Determine the [x, y] coordinate at the center of the cell enclosing the given text.  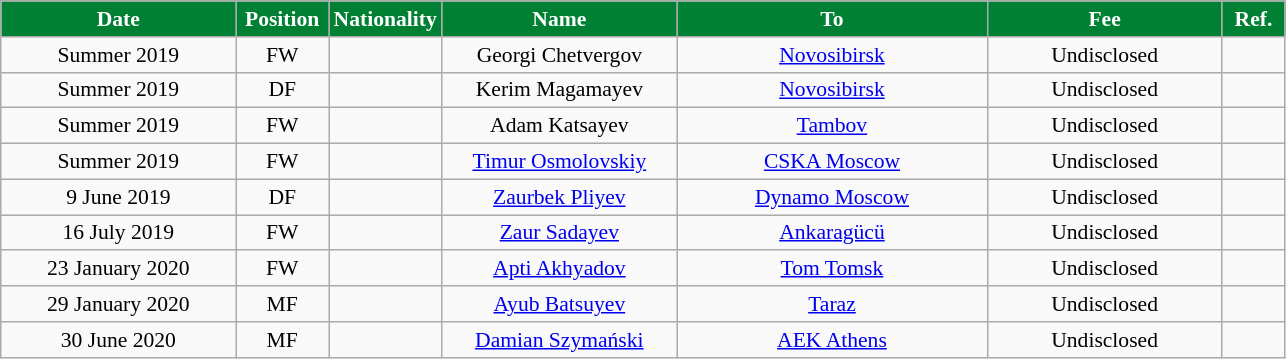
Position [282, 19]
16 July 2019 [118, 233]
Timur Osmolovskiy [560, 162]
Zaur Sadayev [560, 233]
Ayub Batsuyev [560, 304]
Tom Tomsk [832, 269]
Georgi Chetvergov [560, 55]
Adam Katsayev [560, 126]
Apti Akhyadov [560, 269]
Ankaragücü [832, 233]
Taraz [832, 304]
Nationality [384, 19]
To [832, 19]
Fee [1104, 19]
AEK Athens [832, 340]
Dynamo Moscow [832, 197]
Name [560, 19]
23 January 2020 [118, 269]
CSKA Moscow [832, 162]
Kerim Magamayev [560, 90]
Date [118, 19]
Ref. [1254, 19]
29 January 2020 [118, 304]
9 June 2019 [118, 197]
Zaurbek Pliyev [560, 197]
30 June 2020 [118, 340]
Tambov [832, 126]
Damian Szymański [560, 340]
